Output the (X, Y) coordinate of the center of the cell containing the given text.  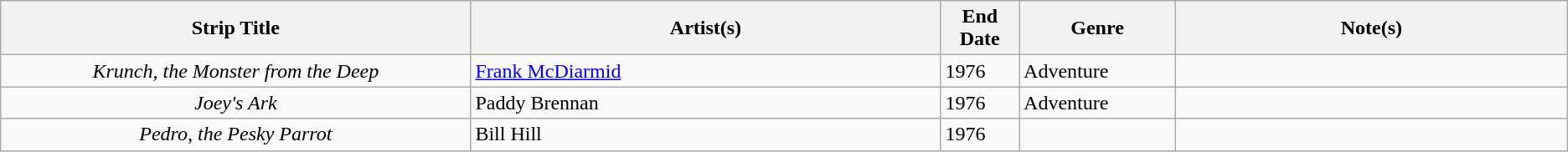
Joey's Ark (236, 103)
Artist(s) (705, 28)
Frank McDiarmid (705, 71)
Paddy Brennan (705, 103)
Note(s) (1372, 28)
Krunch, the Monster from the Deep (236, 71)
Genre (1097, 28)
End Date (980, 28)
Pedro, the Pesky Parrot (236, 134)
Strip Title (236, 28)
Bill Hill (705, 134)
